From the cell containing the given text, extract its center point as (X, Y) coordinate. 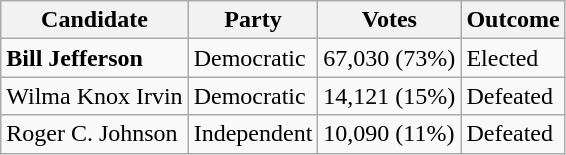
67,030 (73%) (390, 58)
Outcome (513, 20)
Candidate (94, 20)
14,121 (15%) (390, 96)
Elected (513, 58)
Roger C. Johnson (94, 134)
Bill Jefferson (94, 58)
Party (253, 20)
Wilma Knox Irvin (94, 96)
10,090 (11%) (390, 134)
Votes (390, 20)
Independent (253, 134)
